Provide the (X, Y) coordinate of the cell's center where the given text is located.  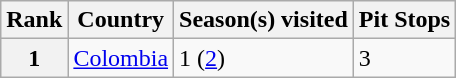
Country (121, 20)
Season(s) visited (264, 20)
1 (2) (264, 58)
Colombia (121, 58)
3 (404, 58)
1 (34, 58)
Pit Stops (404, 20)
Rank (34, 20)
